Locate the cell with the specified text and output its [X, Y] center coordinate. 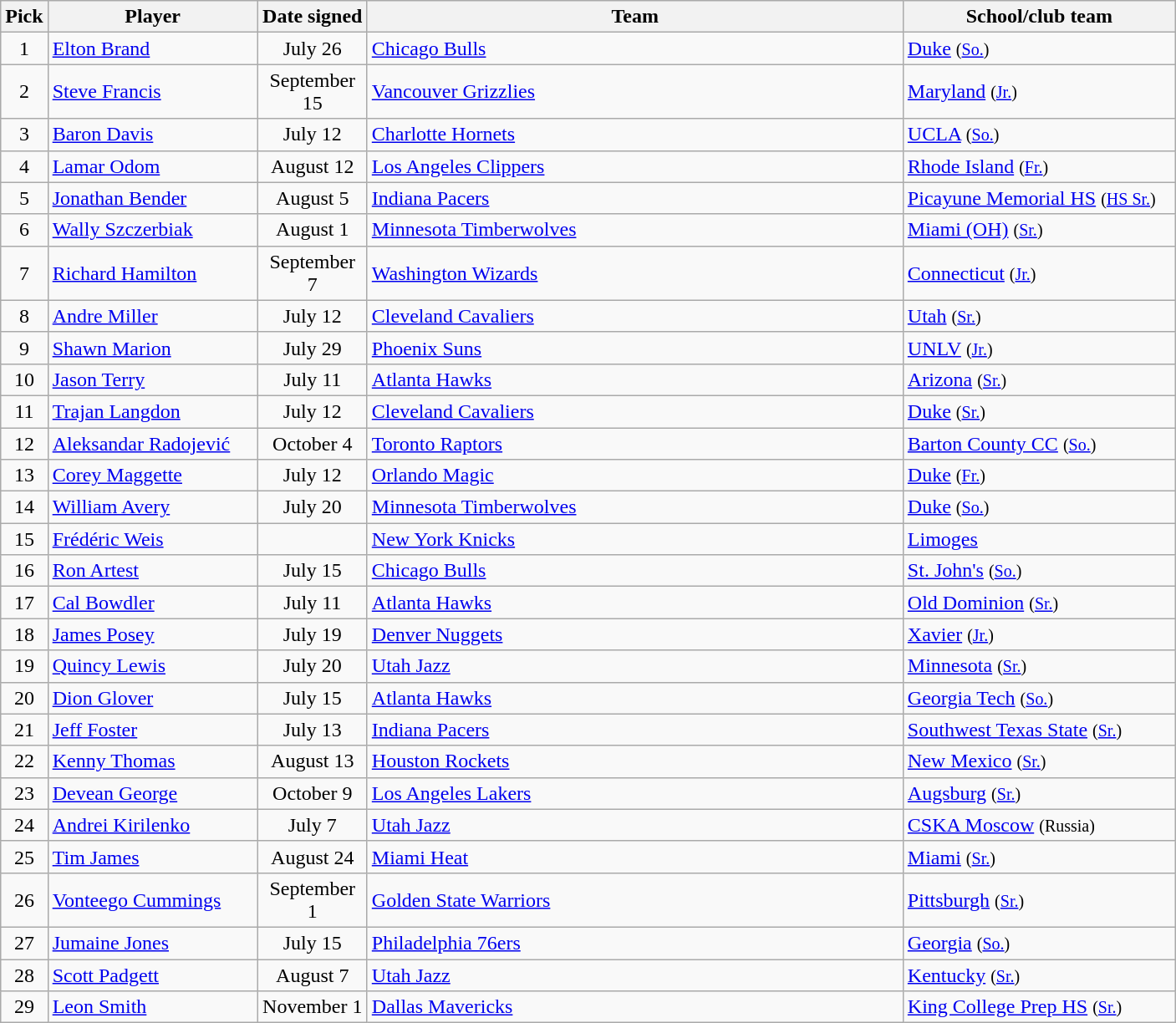
Duke (Sr.) [1039, 411]
September 7 [313, 272]
CSKA Moscow (Russia) [1039, 825]
New York Knicks [635, 539]
Toronto Raptors [635, 444]
Los Angeles Lakers [635, 793]
Richard Hamilton [152, 272]
Kentucky (Sr.) [1039, 975]
Dallas Mavericks [635, 1007]
Rhode Island (Fr.) [1039, 166]
28 [24, 975]
Devean George [152, 793]
Barton County CC (So.) [1039, 444]
Orlando Magic [635, 476]
Leon Smith [152, 1007]
Corey Maggette [152, 476]
August 1 [313, 230]
Vonteego Cummings [152, 899]
Jonathan Bender [152, 198]
Tim James [152, 857]
St. John's (So.) [1039, 571]
Phoenix Suns [635, 348]
Date signed [313, 17]
Team [635, 17]
King College Prep HS (Sr.) [1039, 1007]
Steve Francis [152, 92]
15 [24, 539]
20 [24, 698]
Georgia (So.) [1039, 943]
12 [24, 444]
Maryland (Jr.) [1039, 92]
Aleksandar Radojević [152, 444]
Frédéric Weis [152, 539]
July 26 [313, 48]
Miami Heat [635, 857]
Duke (Fr.) [1039, 476]
UCLA (So.) [1039, 135]
UNLV (Jr.) [1039, 348]
22 [24, 761]
Philadelphia 76ers [635, 943]
August 5 [313, 198]
October 4 [313, 444]
Minnesota (Sr.) [1039, 666]
Lamar Odom [152, 166]
21 [24, 730]
September 15 [313, 92]
William Avery [152, 507]
August 7 [313, 975]
Houston Rockets [635, 761]
16 [24, 571]
Baron Davis [152, 135]
Trajan Langdon [152, 411]
Andre Miller [152, 316]
Utah (Sr.) [1039, 316]
19 [24, 666]
November 1 [313, 1007]
Washington Wizards [635, 272]
Elton Brand [152, 48]
27 [24, 943]
Miami (OH) (Sr.) [1039, 230]
7 [24, 272]
Southwest Texas State (Sr.) [1039, 730]
Picayune Memorial HS (HS Sr.) [1039, 198]
August 13 [313, 761]
Andrei Kirilenko [152, 825]
Player [152, 17]
25 [24, 857]
July 19 [313, 634]
October 9 [313, 793]
4 [24, 166]
9 [24, 348]
Los Angeles Clippers [635, 166]
Jason Terry [152, 379]
Shawn Marion [152, 348]
29 [24, 1007]
Jumaine Jones [152, 943]
Arizona (Sr.) [1039, 379]
Jeff Foster [152, 730]
10 [24, 379]
August 12 [313, 166]
Georgia Tech (So.) [1039, 698]
September 1 [313, 899]
Wally Szczerbiak [152, 230]
Pittsburgh (Sr.) [1039, 899]
26 [24, 899]
Ron Artest [152, 571]
School/club team [1039, 17]
5 [24, 198]
Dion Glover [152, 698]
James Posey [152, 634]
Quincy Lewis [152, 666]
18 [24, 634]
July 7 [313, 825]
New Mexico (Sr.) [1039, 761]
Vancouver Grizzlies [635, 92]
24 [24, 825]
Miami (Sr.) [1039, 857]
8 [24, 316]
Golden State Warriors [635, 899]
Connecticut (Jr.) [1039, 272]
Cal Bowdler [152, 603]
July 29 [313, 348]
23 [24, 793]
1 [24, 48]
2 [24, 92]
3 [24, 135]
Kenny Thomas [152, 761]
Xavier (Jr.) [1039, 634]
11 [24, 411]
14 [24, 507]
Charlotte Hornets [635, 135]
Old Dominion (Sr.) [1039, 603]
Denver Nuggets [635, 634]
Pick [24, 17]
Limoges [1039, 539]
Augsburg (Sr.) [1039, 793]
August 24 [313, 857]
17 [24, 603]
Scott Padgett [152, 975]
6 [24, 230]
13 [24, 476]
July 13 [313, 730]
